Provide the (X, Y) coordinate of the cell's center where the given text is located.  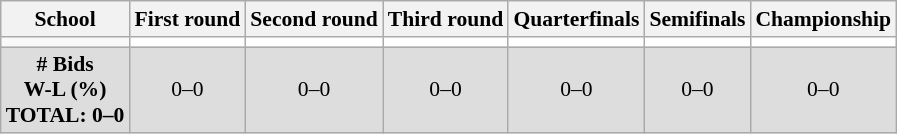
# BidsW-L (%)TOTAL: 0–0 (66, 90)
School (66, 19)
First round (187, 19)
Third round (446, 19)
Semifinals (697, 19)
Quarterfinals (576, 19)
Second round (314, 19)
Championship (823, 19)
